Identify which cell holds the provided text, then report its [x, y] central coordinate. 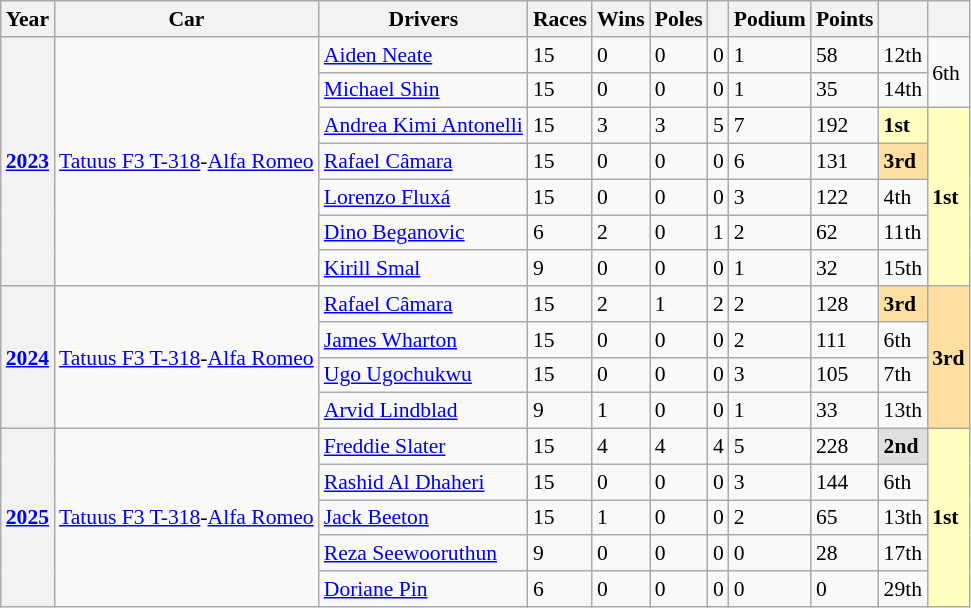
Arvid Lindblad [424, 411]
Reza Seewooruthun [424, 554]
105 [845, 375]
65 [845, 518]
2025 [28, 518]
2024 [28, 357]
62 [845, 233]
11th [904, 233]
17th [904, 554]
Races [560, 19]
28 [845, 554]
Ugo Ugochukwu [424, 375]
7 [770, 126]
122 [845, 197]
Freddie Slater [424, 447]
15th [904, 269]
Michael Shin [424, 90]
Year [28, 19]
Drivers [424, 19]
Jack Beeton [424, 518]
58 [845, 55]
2023 [28, 162]
29th [904, 589]
Podium [770, 19]
Andrea Kimi Antonelli [424, 126]
Wins [621, 19]
Rashid Al Dhaheri [424, 482]
4th [904, 197]
Kirill Smal [424, 269]
192 [845, 126]
144 [845, 482]
Lorenzo Fluxá [424, 197]
228 [845, 447]
14th [904, 90]
35 [845, 90]
Doriane Pin [424, 589]
2nd [904, 447]
131 [845, 162]
128 [845, 304]
Points [845, 19]
111 [845, 340]
12th [904, 55]
33 [845, 411]
Dino Beganovic [424, 233]
James Wharton [424, 340]
32 [845, 269]
Poles [679, 19]
Aiden Neate [424, 55]
Car [186, 19]
7th [904, 375]
